Pinpoint the cell where the given text exists, returning its (X, Y) midpoint coordinate. 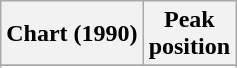
Peakposition (189, 34)
Chart (1990) (72, 34)
